Determine the (X, Y) coordinate at the center of the cell enclosing the given text.  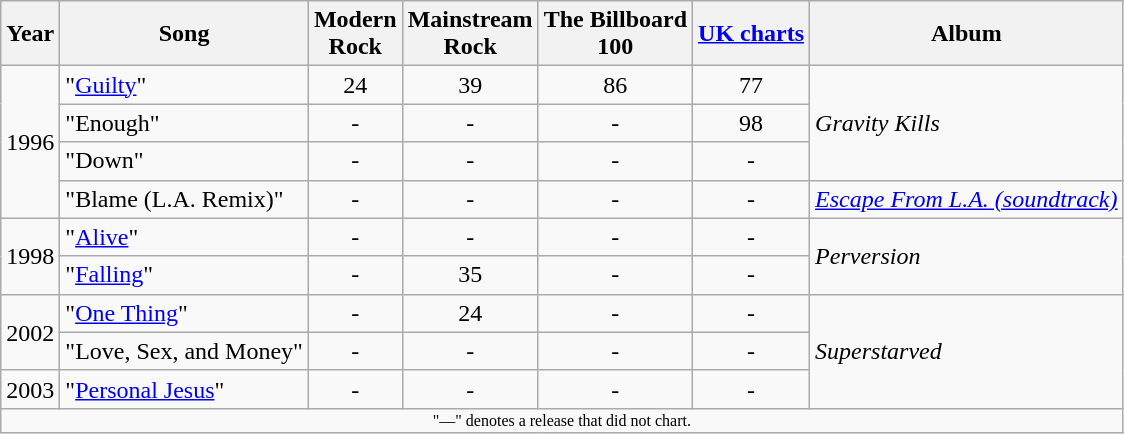
The Billboard 100 (615, 34)
39 (470, 85)
35 (470, 275)
77 (752, 85)
Gravity Kills (966, 123)
"Enough" (184, 123)
Album (966, 34)
UK charts (752, 34)
Mainstream Rock (470, 34)
"One Thing" (184, 313)
"—" denotes a release that did not chart. (562, 420)
Escape From L.A. (soundtrack) (966, 199)
"Falling" (184, 275)
98 (752, 123)
1998 (30, 256)
"Alive" (184, 237)
"Love, Sex, and Money" (184, 351)
2002 (30, 332)
Year (30, 34)
1996 (30, 142)
Superstarved (966, 351)
Perversion (966, 256)
"Personal Jesus" (184, 389)
Modern Rock (355, 34)
"Guilty" (184, 85)
86 (615, 85)
2003 (30, 389)
"Down" (184, 161)
Song (184, 34)
"Blame (L.A. Remix)" (184, 199)
